Capture the cell that displays the provided text and extract its [X, Y] central coordinate. 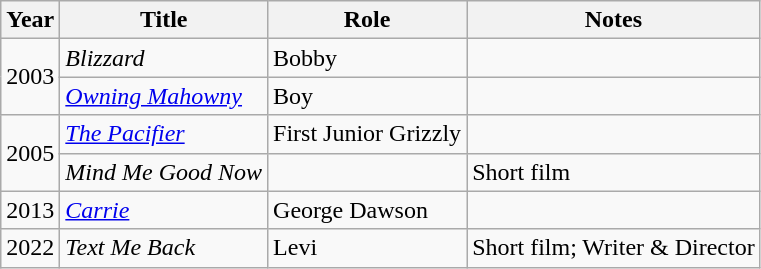
Owning Mahowny [164, 96]
Short film [614, 172]
Levi [368, 248]
Blizzard [164, 58]
2022 [30, 248]
Boy [368, 96]
Year [30, 20]
Notes [614, 20]
2005 [30, 153]
First Junior Grizzly [368, 134]
The Pacifier [164, 134]
Role [368, 20]
Bobby [368, 58]
Mind Me Good Now [164, 172]
Carrie [164, 210]
George Dawson [368, 210]
2013 [30, 210]
Text Me Back [164, 248]
2003 [30, 77]
Title [164, 20]
Short film; Writer & Director [614, 248]
